Determine the (x, y) coordinate at the center of the cell enclosing the given text.  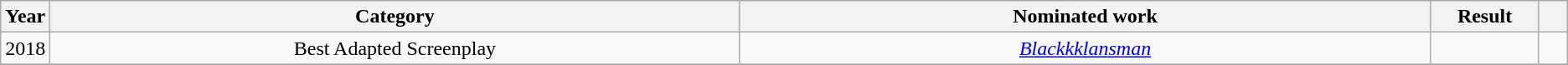
Category (395, 17)
Result (1484, 17)
2018 (25, 48)
Year (25, 17)
Best Adapted Screenplay (395, 48)
Blackkklansman (1086, 48)
Nominated work (1086, 17)
